Determine the [x, y] coordinate at the center of the cell enclosing the given text.  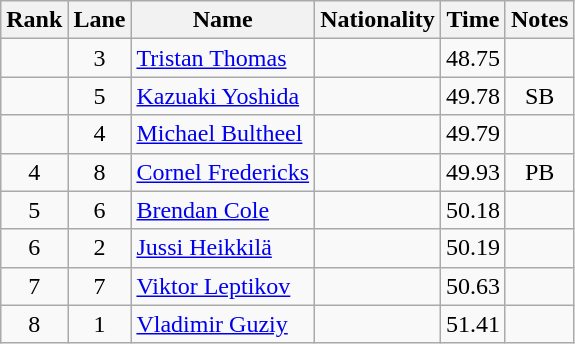
2 [100, 248]
48.75 [472, 58]
49.79 [472, 134]
Cornel Fredericks [223, 172]
51.41 [472, 324]
PB [539, 172]
Brendan Cole [223, 210]
Tristan Thomas [223, 58]
Rank [34, 20]
1 [100, 324]
49.93 [472, 172]
50.19 [472, 248]
Time [472, 20]
Vladimir Guziy [223, 324]
Nationality [378, 20]
SB [539, 96]
49.78 [472, 96]
Viktor Leptikov [223, 286]
Lane [100, 20]
50.18 [472, 210]
Jussi Heikkilä [223, 248]
Notes [539, 20]
Kazuaki Yoshida [223, 96]
3 [100, 58]
Name [223, 20]
Michael Bultheel [223, 134]
50.63 [472, 286]
